Find where the given text appears and provide that cell's center as [x, y] coordinate. 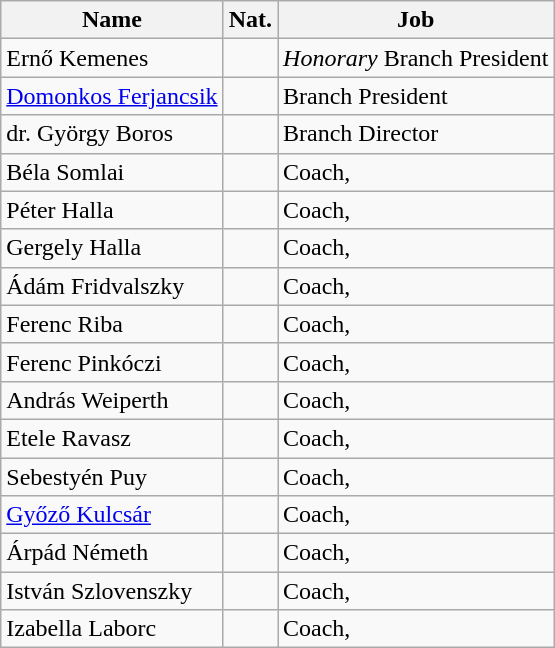
Honorary Branch President [416, 58]
Árpád Németh [112, 553]
Sebestyén Puy [112, 477]
András Weiperth [112, 400]
Ferenc Riba [112, 324]
Domonkos Ferjancsik [112, 96]
Ernő Kemenes [112, 58]
Izabella Laborc [112, 629]
Péter Halla [112, 210]
Ferenc Pinkóczi [112, 362]
Gergely Halla [112, 248]
Branch Director [416, 134]
Győző Kulcsár [112, 515]
dr. György Boros [112, 134]
István Szlovenszky [112, 591]
Ádám Fridvalszky [112, 286]
Etele Ravasz [112, 438]
Job [416, 20]
Nat. [250, 20]
Branch President [416, 96]
Béla Somlai [112, 172]
Name [112, 20]
